Identify which cell holds the provided text, then report its [X, Y] central coordinate. 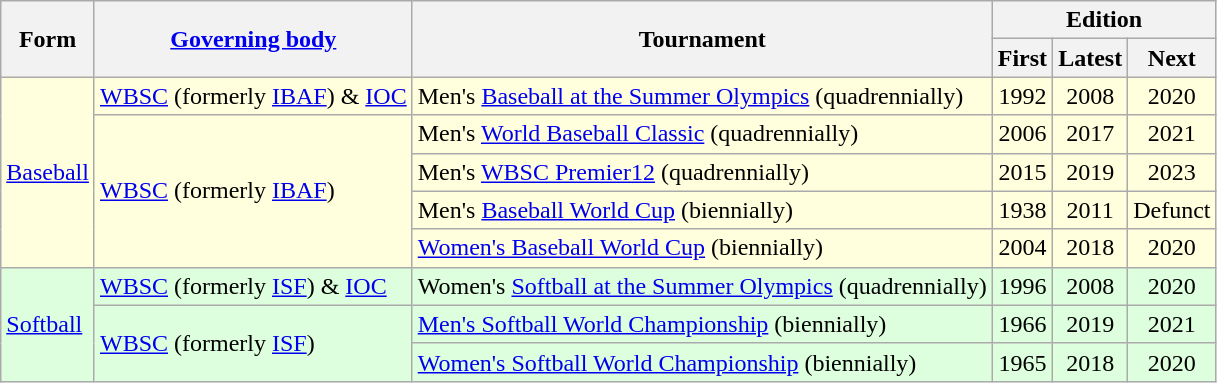
Women's Softball World Championship (biennially) [702, 362]
1996 [1022, 286]
WBSC (formerly ISF) & IOC [253, 286]
2017 [1090, 134]
Women's Softball at the Summer Olympics (quadrennially) [702, 286]
1992 [1022, 96]
Women's Baseball World Cup (biennially) [702, 248]
Next [1172, 58]
1966 [1022, 324]
WBSC (formerly IBAF) [253, 191]
Men's WBSC Premier12 (quadrennially) [702, 172]
2011 [1090, 210]
Men's Softball World Championship (biennially) [702, 324]
Governing body [253, 39]
WBSC (formerly ISF) [253, 343]
Latest [1090, 58]
Defunct [1172, 210]
WBSC (formerly IBAF) & IOC [253, 96]
First [1022, 58]
Men's Baseball World Cup (biennially) [702, 210]
1938 [1022, 210]
2015 [1022, 172]
1965 [1022, 362]
Softball [48, 324]
Tournament [702, 39]
Men's World Baseball Classic (quadrennially) [702, 134]
2004 [1022, 248]
2023 [1172, 172]
Edition [1104, 20]
Form [48, 39]
Men's Baseball at the Summer Olympics (quadrennially) [702, 96]
Baseball [48, 172]
2006 [1022, 134]
